Pinpoint the cell where the given text exists, returning its (X, Y) midpoint coordinate. 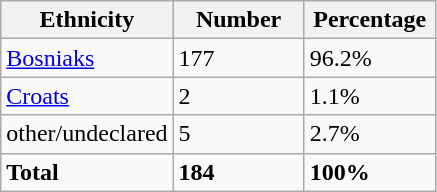
Ethnicity (87, 20)
Percentage (370, 20)
96.2% (370, 58)
177 (238, 58)
184 (238, 172)
Total (87, 172)
other/undeclared (87, 134)
5 (238, 134)
Bosniaks (87, 58)
2 (238, 96)
1.1% (370, 96)
100% (370, 172)
Croats (87, 96)
2.7% (370, 134)
Number (238, 20)
